Identify which cell holds the provided text, then report its [X, Y] central coordinate. 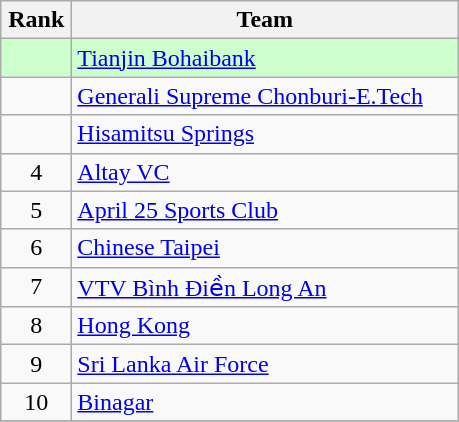
5 [36, 210]
Tianjin Bohaibank [265, 58]
Hisamitsu Springs [265, 134]
April 25 Sports Club [265, 210]
6 [36, 248]
Altay VC [265, 172]
7 [36, 287]
Team [265, 20]
Chinese Taipei [265, 248]
Sri Lanka Air Force [265, 364]
9 [36, 364]
10 [36, 402]
Hong Kong [265, 326]
VTV Bình Điền Long An [265, 287]
4 [36, 172]
Rank [36, 20]
8 [36, 326]
Binagar [265, 402]
Generali Supreme Chonburi-E.Tech [265, 96]
